Return (x, y) of the center of cell containing provided text 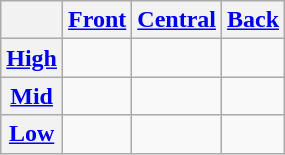
High (32, 58)
Back (254, 20)
Front (98, 20)
Low (32, 134)
Central (177, 20)
Mid (32, 96)
